Find where the given text appears and provide that cell's center as [X, Y] coordinate. 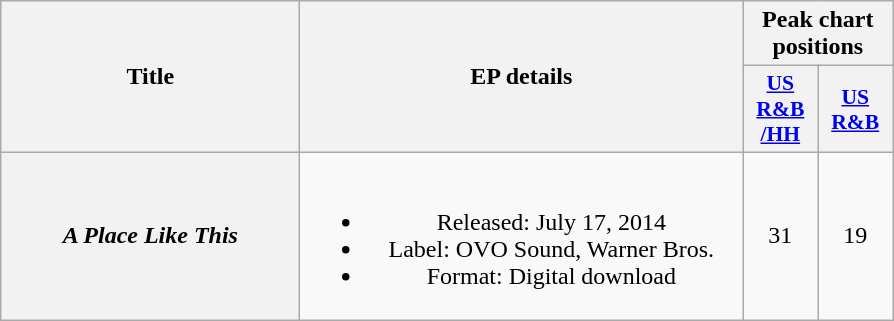
Title [150, 77]
31 [780, 236]
19 [856, 236]
USR&B [856, 110]
Released: July 17, 2014Label: OVO Sound, Warner Bros.Format: Digital download [522, 236]
A Place Like This [150, 236]
USR&B/HH [780, 110]
EP details [522, 77]
Peak chart positions [818, 34]
